Detect which cell encompasses the target text, then output its (x, y) center coordinate. 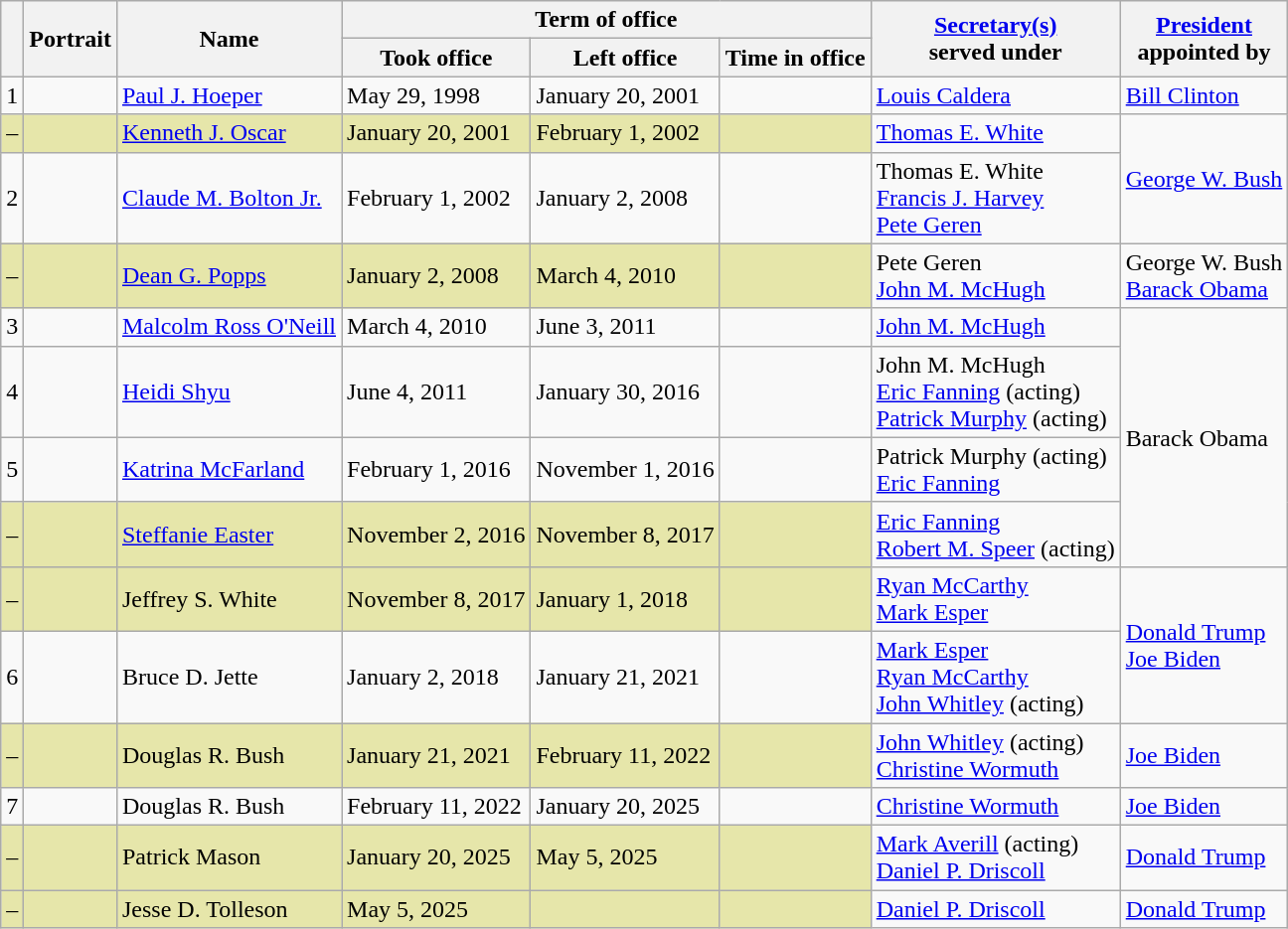
3 (12, 327)
Paul J. Hoeper (229, 95)
Jesse D. Tolleson (229, 909)
Name (229, 39)
Left office (625, 58)
Claude M. Bolton Jr. (229, 198)
Christine Wormuth (996, 807)
Dean G. Popps (229, 276)
November 1, 2016 (625, 469)
January 30, 2016 (625, 391)
November 2, 2016 (436, 535)
Donald TrumpJoe Biden (1205, 644)
Steffanie Easter (229, 535)
John M. McHugh (996, 327)
May 29, 1998 (436, 95)
Malcolm Ross O'Neill (229, 327)
Thomas E. White (996, 133)
Term of office (606, 20)
Barack Obama (1205, 437)
2 (12, 198)
John M. McHughEric Fanning (acting)Patrick Murphy (acting) (996, 391)
John Whitley (acting)Christine Wormuth (996, 755)
7 (12, 807)
January 2, 2018 (436, 677)
Daniel P. Driscoll (996, 909)
Presidentappointed by (1205, 39)
Patrick Mason (229, 858)
George W. BushBarack Obama (1205, 276)
Bill Clinton (1205, 95)
George W. Bush (1205, 179)
Jeffrey S. White (229, 598)
January 1, 2018 (625, 598)
5 (12, 469)
Mark EsperRyan McCarthyJohn Whitley (acting) (996, 677)
Ryan McCarthyMark Esper (996, 598)
Secretary(s)served under (996, 39)
June 4, 2011 (436, 391)
February 1, 2016 (436, 469)
Eric FanningRobert M. Speer (acting) (996, 535)
June 3, 2011 (625, 327)
Katrina McFarland (229, 469)
Portrait (71, 39)
Heidi Shyu (229, 391)
6 (12, 677)
Bruce D. Jette (229, 677)
1 (12, 95)
Time in office (795, 58)
Thomas E. WhiteFrancis J. HarveyPete Geren (996, 198)
Louis Caldera (996, 95)
Kenneth J. Oscar (229, 133)
Pete GerenJohn M. McHugh (996, 276)
Mark Averill (acting)Daniel P. Driscoll (996, 858)
Took office (436, 58)
4 (12, 391)
Patrick Murphy (acting)Eric Fanning (996, 469)
